Identify which cell holds the provided text, then report its [x, y] central coordinate. 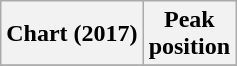
Peakposition [189, 34]
Chart (2017) [72, 34]
